Return (X, Y) of the center of cell containing provided text 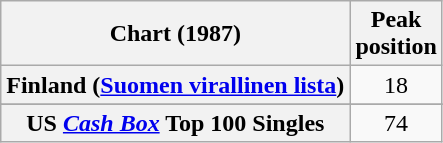
US Cash Box Top 100 Singles (176, 123)
74 (396, 123)
Finland (Suomen virallinen lista) (176, 85)
18 (396, 85)
Peakposition (396, 34)
Chart (1987) (176, 34)
